Determine the (x, y) coordinate at the center of the cell enclosing the given text.  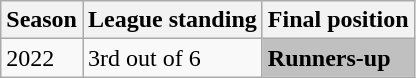
Season (42, 20)
League standing (172, 20)
Runners-up (338, 58)
3rd out of 6 (172, 58)
Final position (338, 20)
2022 (42, 58)
